Search for the cell housing the specified text and yield its [X, Y] center coordinate. 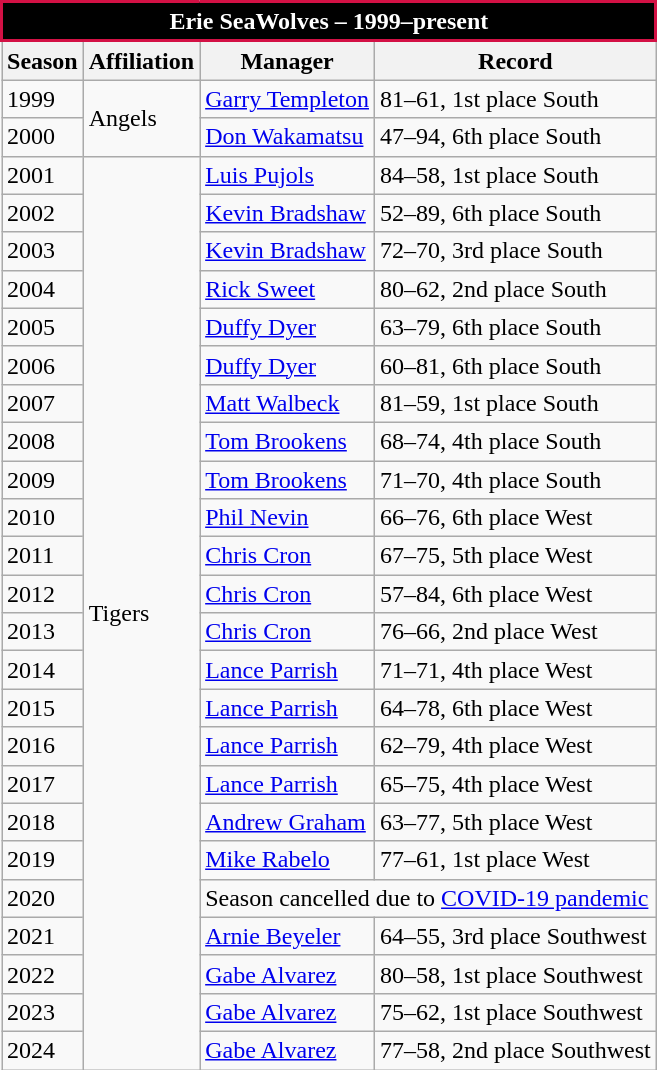
Matt Walbeck [288, 403]
Rick Sweet [288, 289]
2007 [43, 403]
2013 [43, 632]
2019 [43, 860]
64–55, 3rd place Southwest [516, 936]
2017 [43, 784]
Erie SeaWolves – 1999–present [330, 22]
Manager [288, 60]
Record [516, 60]
Affiliation [141, 60]
77–61, 1st place West [516, 860]
Arnie Beyeler [288, 936]
81–59, 1st place South [516, 403]
2005 [43, 327]
Angels [141, 118]
2012 [43, 594]
2020 [43, 898]
2023 [43, 1012]
2016 [43, 746]
71–70, 4th place South [516, 479]
80–58, 1st place Southwest [516, 974]
2000 [43, 137]
Tigers [141, 613]
2002 [43, 213]
2008 [43, 441]
84–58, 1st place South [516, 175]
75–62, 1st place Southwest [516, 1012]
72–70, 3rd place South [516, 251]
Phil Nevin [288, 518]
Season [43, 60]
47–94, 6th place South [516, 137]
Don Wakamatsu [288, 137]
2010 [43, 518]
2024 [43, 1050]
63–77, 5th place West [516, 822]
Garry Templeton [288, 99]
Mike Rabelo [288, 860]
2006 [43, 365]
2015 [43, 708]
Luis Pujols [288, 175]
2018 [43, 822]
60–81, 6th place South [516, 365]
71–71, 4th place West [516, 670]
2009 [43, 479]
Season cancelled due to COVID-19 pandemic [428, 898]
2004 [43, 289]
52–89, 6th place South [516, 213]
77–58, 2nd place Southwest [516, 1050]
1999 [43, 99]
62–79, 4th place West [516, 746]
66–76, 6th place West [516, 518]
2014 [43, 670]
57–84, 6th place West [516, 594]
64–78, 6th place West [516, 708]
65–75, 4th place West [516, 784]
63–79, 6th place South [516, 327]
2003 [43, 251]
2001 [43, 175]
2022 [43, 974]
67–75, 5th place West [516, 556]
68–74, 4th place South [516, 441]
Andrew Graham [288, 822]
2011 [43, 556]
81–61, 1st place South [516, 99]
2021 [43, 936]
80–62, 2nd place South [516, 289]
76–66, 2nd place West [516, 632]
